Pinpoint the cell where the given text exists, returning its (x, y) midpoint coordinate. 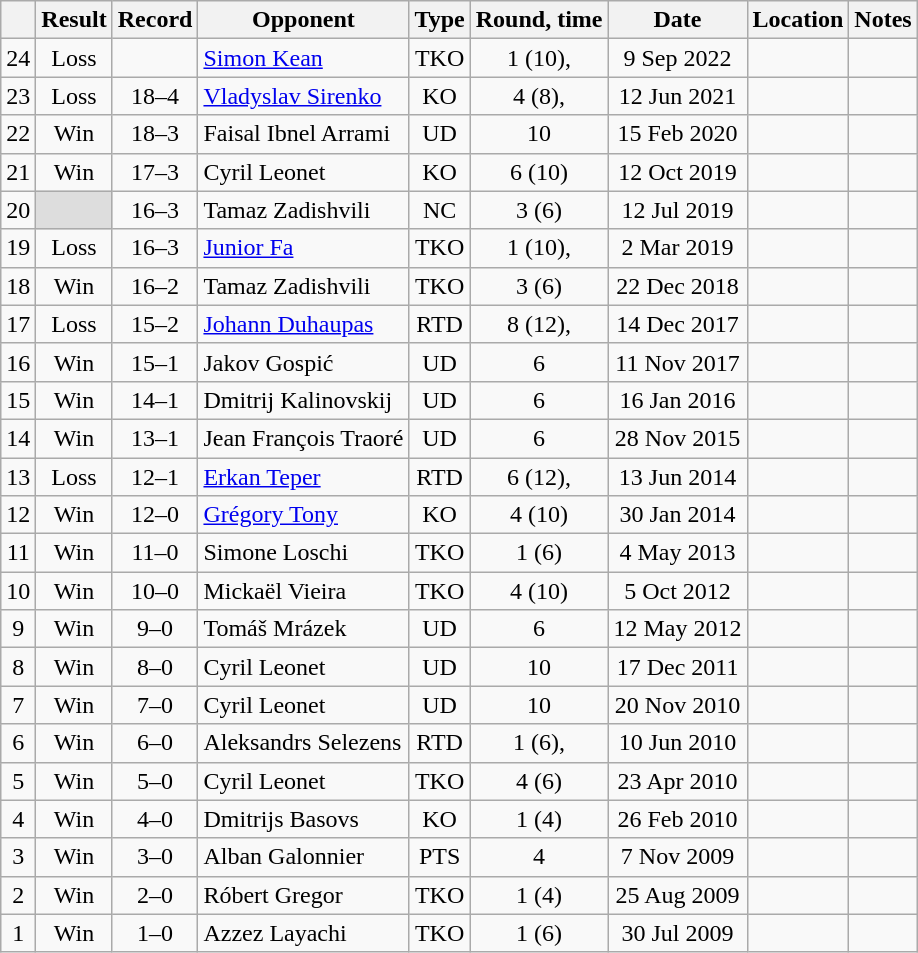
20 Nov 2010 (678, 705)
11 Nov 2017 (678, 362)
Aleksandrs Selezens (304, 743)
5–0 (155, 781)
12 Oct 2019 (678, 172)
Opponent (304, 20)
5 Oct 2012 (678, 591)
12–1 (155, 477)
30 Jul 2009 (678, 933)
26 Feb 2010 (678, 819)
Róbert Gregor (304, 895)
Alban Galonnier (304, 857)
18–4 (155, 96)
17 (18, 324)
12 May 2012 (678, 629)
13 (18, 477)
7 Nov 2009 (678, 857)
16 Jan 2016 (678, 400)
15 (18, 400)
11 (18, 553)
6 (12), (539, 477)
14–1 (155, 400)
4–0 (155, 819)
22 Dec 2018 (678, 286)
10–0 (155, 591)
13 Jun 2014 (678, 477)
28 Nov 2015 (678, 438)
1–0 (155, 933)
Simone Loschi (304, 553)
16 (18, 362)
Tomáš Mrázek (304, 629)
21 (18, 172)
2 Mar 2019 (678, 248)
18–3 (155, 134)
17 Dec 2011 (678, 667)
Type (440, 20)
14 (18, 438)
16–2 (155, 286)
Vladyslav Sirenko (304, 96)
Date (678, 20)
6 (10) (539, 172)
1 (6), (539, 743)
8 (18, 667)
5 (18, 781)
4 May 2013 (678, 553)
NC (440, 210)
17–3 (155, 172)
30 Jan 2014 (678, 515)
14 Dec 2017 (678, 324)
PTS (440, 857)
Result (74, 20)
13–1 (155, 438)
12 (18, 515)
7–0 (155, 705)
Dmitrij Kalinovskij (304, 400)
Johann Duhaupas (304, 324)
7 (18, 705)
3–0 (155, 857)
Jean François Traoré (304, 438)
3 (18, 857)
9 Sep 2022 (678, 58)
Dmitrijs Basovs (304, 819)
Junior Fa (304, 248)
23 (18, 96)
Notes (883, 20)
9–0 (155, 629)
18 (18, 286)
15–1 (155, 362)
Mickaël Vieira (304, 591)
9 (18, 629)
Jakov Gospić (304, 362)
11–0 (155, 553)
25 Aug 2009 (678, 895)
Faisal Ibnel Arrami (304, 134)
8 (12), (539, 324)
10 Jun 2010 (678, 743)
Erkan Teper (304, 477)
19 (18, 248)
4 (6) (539, 781)
1 (18, 933)
12 Jul 2019 (678, 210)
15–2 (155, 324)
2–0 (155, 895)
Location (798, 20)
12 Jun 2021 (678, 96)
23 Apr 2010 (678, 781)
15 Feb 2020 (678, 134)
6–0 (155, 743)
Simon Kean (304, 58)
2 (18, 895)
Round, time (539, 20)
22 (18, 134)
20 (18, 210)
4 (8), (539, 96)
Grégory Tony (304, 515)
8–0 (155, 667)
12–0 (155, 515)
Record (155, 20)
Azzez Layachi (304, 933)
24 (18, 58)
